Identify which cell holds the provided text, then report its (x, y) central coordinate. 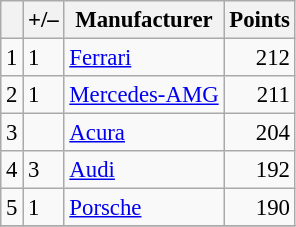
4 (12, 170)
Acura (144, 133)
2 (12, 95)
192 (260, 170)
Porsche (144, 208)
204 (260, 133)
5 (12, 208)
+/– (44, 20)
211 (260, 95)
190 (260, 208)
Points (260, 20)
Audi (144, 170)
Manufacturer (144, 20)
Mercedes-AMG (144, 95)
212 (260, 58)
Ferrari (144, 58)
